Search for the cell housing the specified text and yield its (X, Y) center coordinate. 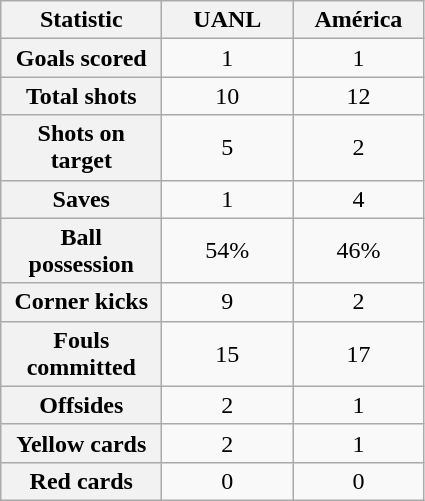
Goals scored (82, 58)
Corner kicks (82, 302)
9 (228, 302)
12 (358, 96)
Ball possession (82, 250)
54% (228, 250)
Shots on target (82, 148)
46% (358, 250)
Total shots (82, 96)
15 (228, 354)
Red cards (82, 481)
5 (228, 148)
Offsides (82, 405)
Fouls committed (82, 354)
10 (228, 96)
Saves (82, 199)
UANL (228, 20)
17 (358, 354)
América (358, 20)
Statistic (82, 20)
Yellow cards (82, 443)
4 (358, 199)
